Find where the given text appears and provide that cell's center as [x, y] coordinate. 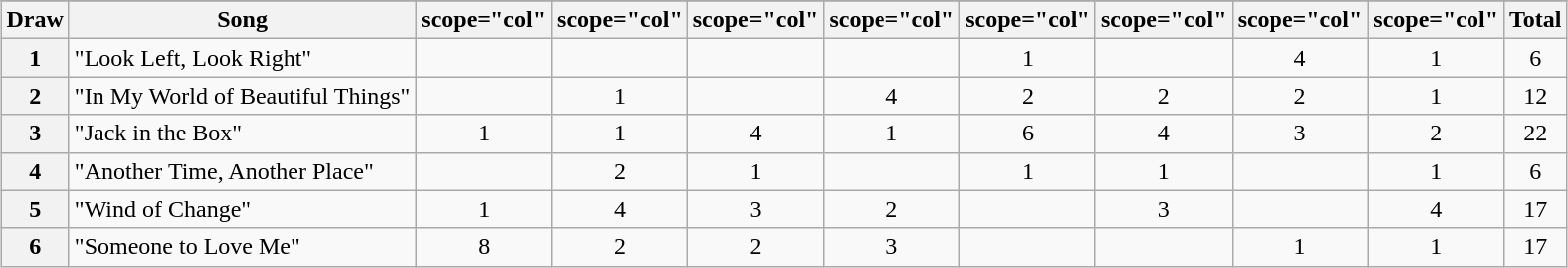
22 [1536, 134]
"Someone to Love Me" [242, 247]
12 [1536, 96]
8 [484, 247]
Song [242, 20]
"Another Time, Another Place" [242, 171]
"Jack in the Box" [242, 134]
"Wind of Change" [242, 209]
"In My World of Beautiful Things" [242, 96]
Draw [35, 20]
"Look Left, Look Right" [242, 58]
5 [35, 209]
Total [1536, 20]
